Capture the cell that displays the provided text and extract its (x, y) central coordinate. 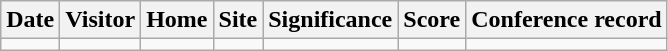
Home (177, 20)
Significance (330, 20)
Site (238, 20)
Visitor (100, 20)
Score (432, 20)
Conference record (566, 20)
Date (30, 20)
